Output the [X, Y] coordinate of the center of the cell containing the given text.  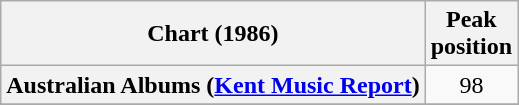
Peakposition [471, 34]
Australian Albums (Kent Music Report) [213, 85]
98 [471, 85]
Chart (1986) [213, 34]
